Detect which cell encompasses the target text, then output its [x, y] center coordinate. 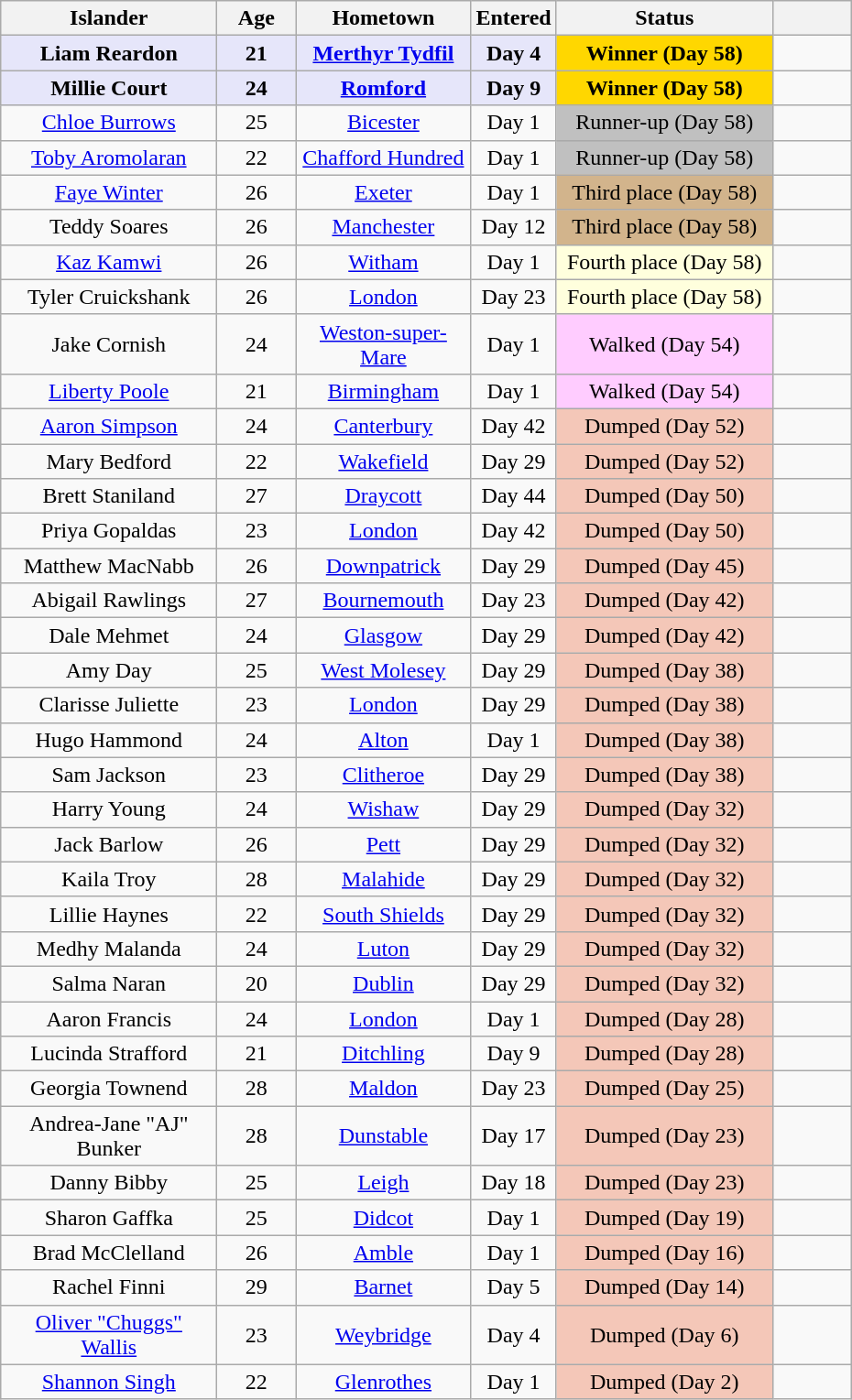
Merthyr Tydfil [383, 53]
Sam Jackson [109, 775]
Dublin [383, 983]
Leigh [383, 1183]
Georgia Townend [109, 1089]
Maldon [383, 1089]
Chloe Burrows [109, 123]
Chafford Hundred [383, 157]
Aaron Simpson [109, 426]
Mary Bedford [109, 461]
Malahide [383, 879]
Andrea-Jane "AJ" Bunker [109, 1135]
Ditchling [383, 1054]
Lillie Haynes [109, 914]
Day 18 [513, 1183]
Teddy Soares [109, 227]
20 [257, 983]
Canterbury [383, 426]
Wakefield [383, 461]
Romford [383, 88]
Hometown [383, 18]
Downpatrick [383, 566]
Status [664, 18]
Priya Gopaldas [109, 531]
Faye Winter [109, 192]
Liam Reardon [109, 53]
Sharon Gaffka [109, 1218]
Dumped (Day 6) [664, 1335]
Salma Naran [109, 983]
Dumped (Day 25) [664, 1089]
Oliver "Chuggs" Wallis [109, 1335]
Islander [109, 18]
Dumped (Day 19) [664, 1218]
Shannon Singh [109, 1382]
Jake Cornish [109, 344]
Weston-super-Mare [383, 344]
Matthew MacNabb [109, 566]
Danny Bibby [109, 1183]
Exeter [383, 192]
Day 44 [513, 496]
Day 17 [513, 1135]
Birmingham [383, 391]
Dunstable [383, 1135]
Amble [383, 1253]
Rachel Finni [109, 1287]
Didcot [383, 1218]
Dumped (Day 16) [664, 1253]
Toby Aromolaran [109, 157]
Barnet [383, 1287]
South Shields [383, 914]
Brad McClelland [109, 1253]
29 [257, 1287]
Alton [383, 740]
Glasgow [383, 635]
Day 5 [513, 1287]
Luton [383, 949]
Hugo Hammond [109, 740]
Medhy Malanda [109, 949]
Jack Barlow [109, 844]
Aaron Francis [109, 1019]
Amy Day [109, 670]
Glenrothes [383, 1382]
Lucinda Strafford [109, 1054]
Brett Staniland [109, 496]
Day 12 [513, 227]
Clarisse Juliette [109, 705]
Harry Young [109, 809]
Pett [383, 844]
Wishaw [383, 809]
Abigail Rawlings [109, 601]
West Molesey [383, 670]
Kaila Troy [109, 879]
Dumped (Day 45) [664, 566]
Entered [513, 18]
Manchester [383, 227]
Witham [383, 262]
Bournemouth [383, 601]
Liberty Poole [109, 391]
Dale Mehmet [109, 635]
Kaz Kamwi [109, 262]
Weybridge [383, 1335]
Millie Court [109, 88]
Clitheroe [383, 775]
Bicester [383, 123]
Age [257, 18]
Draycott [383, 496]
Dumped (Day 2) [664, 1382]
Tyler Cruickshank [109, 297]
Dumped (Day 14) [664, 1287]
